Scan for the cell matching the given text and deliver its (x, y) coordinate at center. 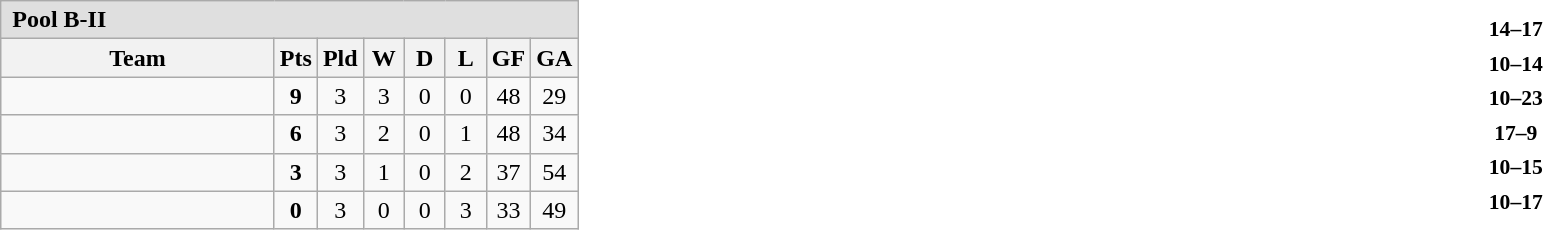
Pool B-II (290, 20)
49 (554, 210)
54 (554, 172)
6 (296, 134)
Team (138, 58)
GF (508, 58)
37 (508, 172)
W (384, 58)
9 (296, 96)
29 (554, 96)
Pts (296, 58)
33 (508, 210)
GA (554, 58)
L (466, 58)
D (424, 58)
Pld (340, 58)
34 (554, 134)
